Provide the (X, Y) coordinate of the cell's center where the given text is located.  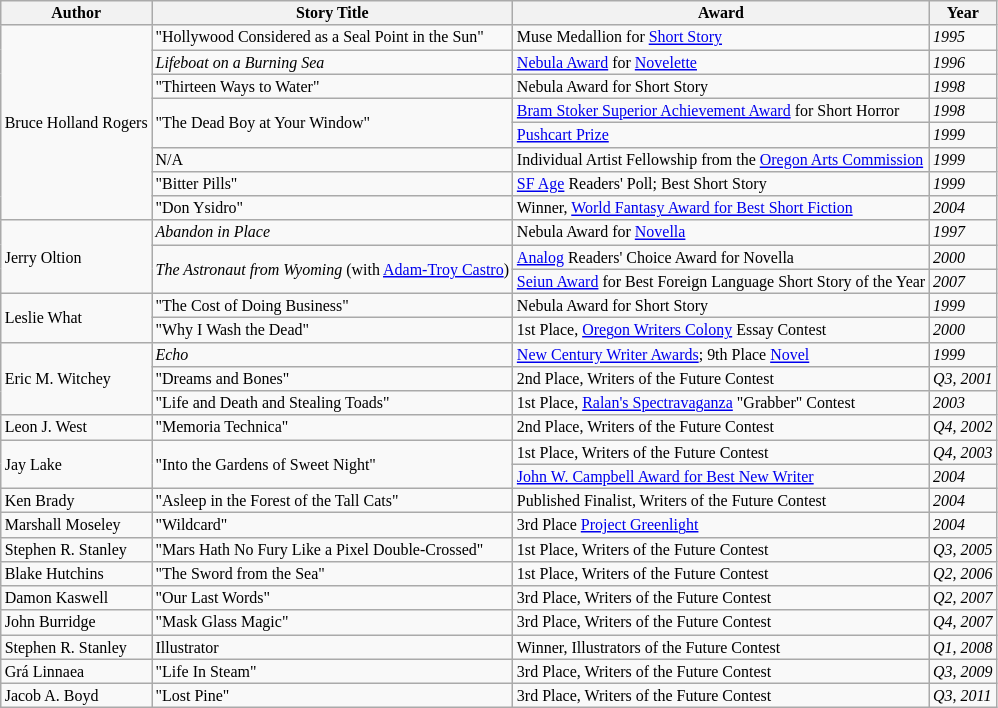
"Into the Gardens of Sweet Night" (332, 464)
Nebula Award for Novelette (721, 61)
Q3, 2001 (962, 378)
1st Place, Oregon Writers Colony Essay Contest (721, 329)
Illustrator (332, 646)
Winner, World Fantasy Award for Best Short Fiction (721, 207)
1st Place, Ralan's Spectravaganza "Grabber" Contest (721, 402)
"Our Last Words" (332, 597)
"Thirteen Ways to Water" (332, 86)
Jacob A. Boyd (76, 695)
Jerry Oltion (76, 256)
Q2, 2007 (962, 597)
Pushcart Prize (721, 134)
Bruce Holland Rogers (76, 122)
Q2, 2006 (962, 573)
"Hollywood Considered as a Seal Point in the Sun" (332, 37)
Grá Linnaea (76, 671)
"Life In Steam" (332, 671)
John W. Campbell Award for Best New Writer (721, 476)
"Dreams and Bones" (332, 378)
1997 (962, 232)
"Mars Hath No Fury Like a Pixel Double-Crossed" (332, 549)
2003 (962, 402)
Nebula Award for Novella (721, 232)
"Mask Glass Magic" (332, 622)
Muse Medallion for Short Story (721, 37)
Leon J. West (76, 427)
Abandon in Place (332, 232)
"Why I Wash the Dead" (332, 329)
Author (76, 12)
Q3, 2009 (962, 671)
Seiun Award for Best Foreign Language Short Story of the Year (721, 281)
Winner, Illustrators of the Future Contest (721, 646)
Lifeboat on a Burning Sea (332, 61)
Bram Stoker Superior Achievement Award for Short Horror (721, 110)
Q4, 2007 (962, 622)
Individual Artist Fellowship from the Oregon Arts Commission (721, 159)
Story Title (332, 12)
Marshall Moseley (76, 524)
"The Cost of Doing Business" (332, 305)
"Lost Pine" (332, 695)
Q3, 2011 (962, 695)
Q1, 2008 (962, 646)
"Bitter Pills" (332, 183)
Ken Brady (76, 500)
Year (962, 12)
"Wildcard" (332, 524)
Q4, 2003 (962, 451)
2007 (962, 281)
Q3, 2005 (962, 549)
Published Finalist, Writers of the Future Contest (721, 500)
Echo (332, 354)
Leslie What (76, 318)
Q4, 2002 (962, 427)
John Burridge (76, 622)
"The Sword from the Sea" (332, 573)
1996 (962, 61)
"The Dead Boy at Your Window" (332, 122)
Analog Readers' Choice Award for Novella (721, 256)
Eric M. Witchey (76, 378)
Damon Kaswell (76, 597)
1995 (962, 37)
Award (721, 12)
The Astronaut from Wyoming (with Adam-Troy Castro) (332, 268)
New Century Writer Awards; 9th Place Novel (721, 354)
"Don Ysidro" (332, 207)
SF Age Readers' Poll; Best Short Story (721, 183)
"Asleep in the Forest of the Tall Cats" (332, 500)
"Life and Death and Stealing Toads" (332, 402)
3rd Place Project Greenlight (721, 524)
N/A (332, 159)
Jay Lake (76, 464)
Blake Hutchins (76, 573)
"Memoria Technica" (332, 427)
